Search for the cell housing the specified text and yield its (x, y) center coordinate. 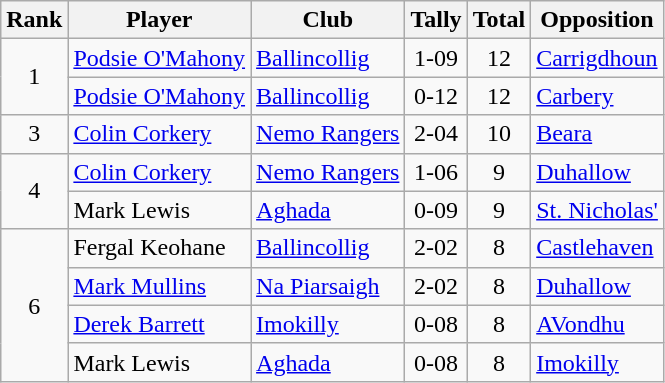
Derek Barrett (160, 324)
Fergal Keohane (160, 248)
0-12 (436, 96)
6 (34, 305)
Club (328, 20)
Na Piarsaigh (328, 286)
0-09 (436, 210)
Opposition (598, 20)
1-09 (436, 58)
Tally (436, 20)
Mark Mullins (160, 286)
Beara (598, 134)
Carbery (598, 96)
1-06 (436, 172)
2-04 (436, 134)
3 (34, 134)
Carrigdhoun (598, 58)
Total (499, 20)
Player (160, 20)
1 (34, 77)
Castlehaven (598, 248)
AVondhu (598, 324)
4 (34, 191)
Rank (34, 20)
10 (499, 134)
St. Nicholas' (598, 210)
